Scan for the cell matching the given text and deliver its (X, Y) coordinate at center. 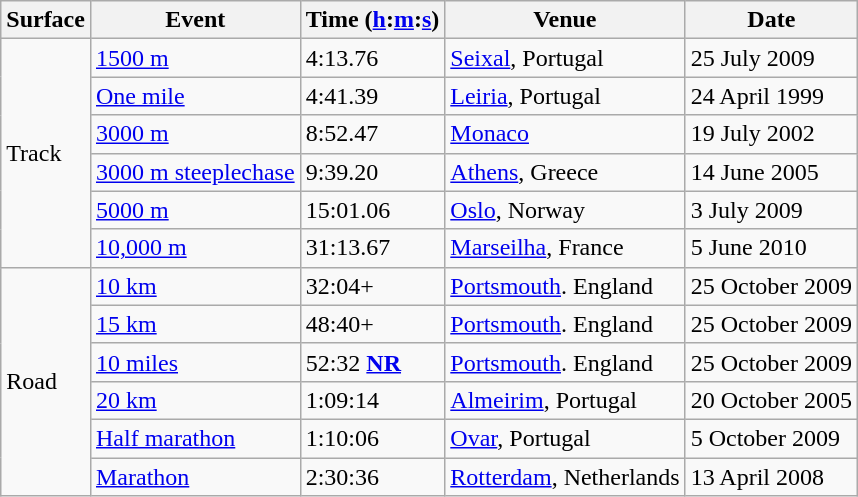
3 July 2009 (771, 210)
31:13.67 (372, 248)
One mile (195, 96)
2:30:36 (372, 477)
10,000 m (195, 248)
13 April 2008 (771, 477)
Almeirim, Portugal (565, 400)
14 June 2005 (771, 172)
Athens, Greece (565, 172)
10 miles (195, 362)
Venue (565, 20)
Leiria, Portugal (565, 96)
20 km (195, 400)
5 June 2010 (771, 248)
1:09:14 (372, 400)
Half marathon (195, 438)
3000 m steeplechase (195, 172)
Surface (46, 20)
52:32 NR (372, 362)
20 October 2005 (771, 400)
1500 m (195, 58)
Date (771, 20)
9:39.20 (372, 172)
15 km (195, 324)
Rotterdam, Netherlands (565, 477)
5 October 2009 (771, 438)
3000 m (195, 134)
Ovar, Portugal (565, 438)
8:52.47 (372, 134)
15:01.06 (372, 210)
4:41.39 (372, 96)
10 km (195, 286)
Oslo, Norway (565, 210)
4:13.76 (372, 58)
19 July 2002 (771, 134)
5000 m (195, 210)
Seixal, Portugal (565, 58)
Monaco (565, 134)
Road (46, 381)
Track (46, 153)
48:40+ (372, 324)
24 April 1999 (771, 96)
1:10:06 (372, 438)
25 July 2009 (771, 58)
Time (h:m:s) (372, 20)
Event (195, 20)
Marathon (195, 477)
32:04+ (372, 286)
Marseilha, France (565, 248)
